Scan for the cell matching the given text and deliver its (X, Y) coordinate at center. 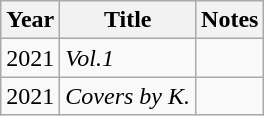
Vol.1 (128, 58)
Year (30, 20)
Covers by K. (128, 96)
Title (128, 20)
Notes (230, 20)
